Provide the [X, Y] coordinate of the cell's center where the given text is located.  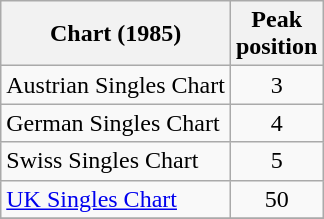
Chart (1985) [116, 34]
Peakposition [276, 34]
3 [276, 85]
4 [276, 123]
50 [276, 199]
5 [276, 161]
UK Singles Chart [116, 199]
German Singles Chart [116, 123]
Swiss Singles Chart [116, 161]
Austrian Singles Chart [116, 85]
